Determine the (X, Y) coordinate at the center of the cell enclosing the given text.  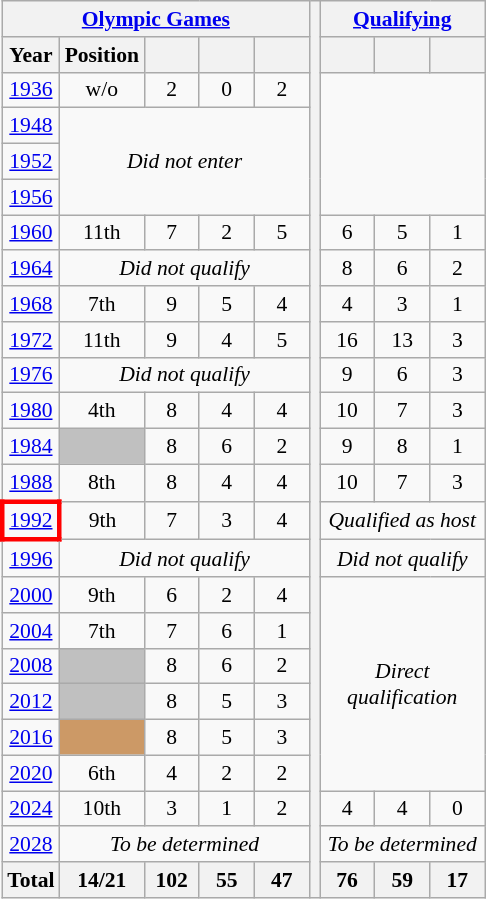
1984 (30, 447)
4th (102, 411)
Qualified as host (402, 520)
17 (458, 880)
55 (226, 880)
2000 (30, 595)
6th (102, 773)
2012 (30, 702)
1956 (30, 197)
Did not enter (185, 162)
2004 (30, 631)
1996 (30, 558)
1992 (30, 520)
2028 (30, 845)
Direct qualification (402, 684)
13 (402, 340)
2024 (30, 809)
1960 (30, 233)
47 (282, 880)
w/o (102, 90)
2008 (30, 666)
1980 (30, 411)
Olympic Games (156, 19)
14/21 (102, 880)
Qualifying (402, 19)
Total (30, 880)
1988 (30, 482)
8th (102, 482)
Position (102, 55)
1952 (30, 162)
1964 (30, 269)
2020 (30, 773)
59 (402, 880)
2016 (30, 738)
76 (348, 880)
1976 (30, 375)
1972 (30, 340)
1948 (30, 126)
1936 (30, 90)
1968 (30, 304)
102 (172, 880)
10th (102, 809)
16 (348, 340)
Year (30, 55)
